Find where the given text appears and provide that cell's center as (x, y) coordinate. 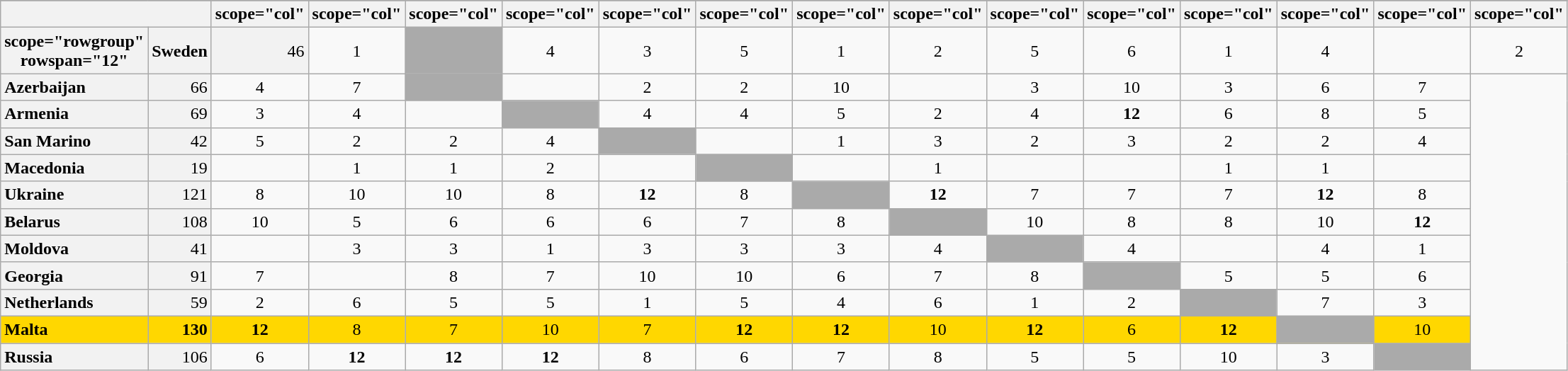
Belarus (74, 222)
42 (180, 141)
Netherlands (74, 302)
41 (180, 249)
Macedonia (74, 168)
59 (180, 302)
Azerbaijan (74, 87)
Ukraine (74, 195)
66 (180, 87)
San Marino (74, 141)
69 (180, 114)
Georgia (74, 275)
91 (180, 275)
scope="rowgroup" rowspan="12" (74, 51)
108 (180, 222)
Armenia (74, 114)
106 (180, 356)
130 (180, 329)
19 (180, 168)
Russia (74, 356)
121 (180, 195)
Malta (74, 329)
Sweden (180, 51)
Moldova (74, 249)
46 (259, 51)
